Identify which cell holds the provided text, then report its (x, y) central coordinate. 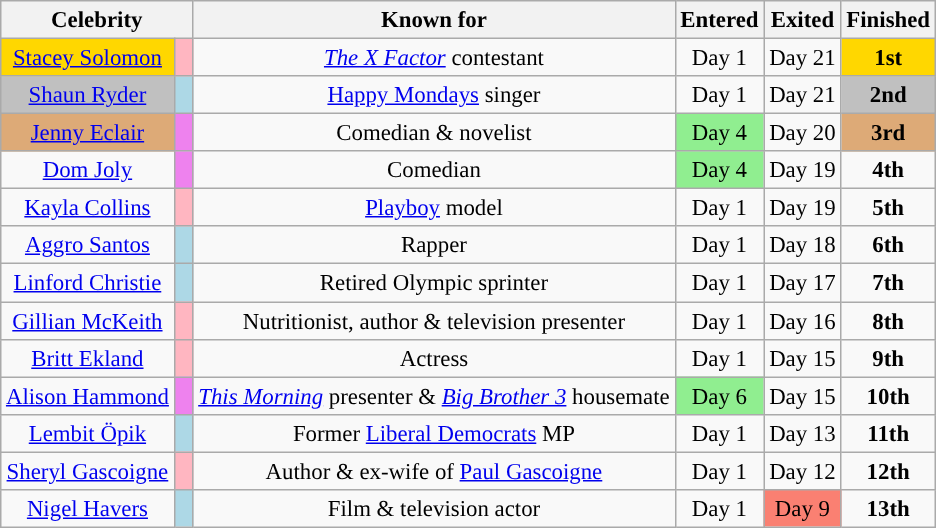
7th (888, 283)
Shaun Ryder (88, 95)
Sheryl Gascoigne (88, 471)
Linford Christie (88, 283)
The X Factor contestant (434, 57)
Exited (802, 20)
Day 12 (802, 471)
Day 16 (802, 321)
Day 18 (802, 245)
2nd (888, 95)
Nutritionist, author & television presenter (434, 321)
Day 13 (802, 433)
Rapper (434, 245)
12th (888, 471)
8th (888, 321)
10th (888, 396)
Actress (434, 358)
1st (888, 57)
9th (888, 358)
Entered (720, 20)
Day 9 (802, 508)
Alison Hammond (88, 396)
Britt Ekland (88, 358)
Day 20 (802, 133)
Stacey Solomon (88, 57)
This Morning presenter & Big Brother 3 housemate (434, 396)
Day 17 (802, 283)
Dom Joly (88, 170)
Former Liberal Democrats MP (434, 433)
Jenny Eclair (88, 133)
Retired Olympic sprinter (434, 283)
Film & television actor (434, 508)
Lembit Öpik (88, 433)
13th (888, 508)
Nigel Havers (88, 508)
Known for (434, 20)
Celebrity (97, 20)
Kayla Collins (88, 208)
3rd (888, 133)
Comedian & novelist (434, 133)
6th (888, 245)
5th (888, 208)
Day 6 (720, 396)
Comedian (434, 170)
Aggro Santos (88, 245)
Happy Mondays singer (434, 95)
11th (888, 433)
4th (888, 170)
Author & ex-wife of Paul Gascoigne (434, 471)
Playboy model (434, 208)
Gillian McKeith (88, 321)
Finished (888, 20)
